Output the (X, Y) coordinate of the center of the cell containing the given text.  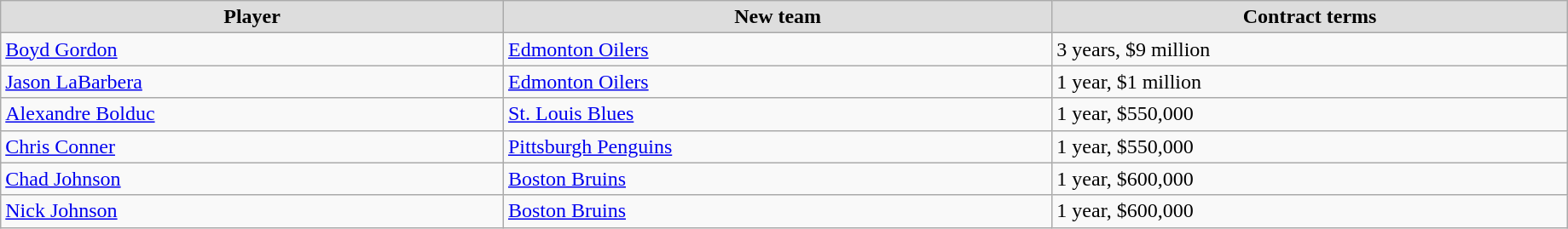
Alexandre Bolduc (252, 114)
3 years, $9 million (1310, 49)
1 year, $1 million (1310, 82)
Contract terms (1310, 17)
New team (778, 17)
St. Louis Blues (778, 114)
Player (252, 17)
Pittsburgh Penguins (778, 146)
Chris Conner (252, 146)
Boyd Gordon (252, 49)
Nick Johnson (252, 211)
Chad Johnson (252, 179)
Jason LaBarbera (252, 82)
